Scan for the cell matching the given text and deliver its (X, Y) coordinate at center. 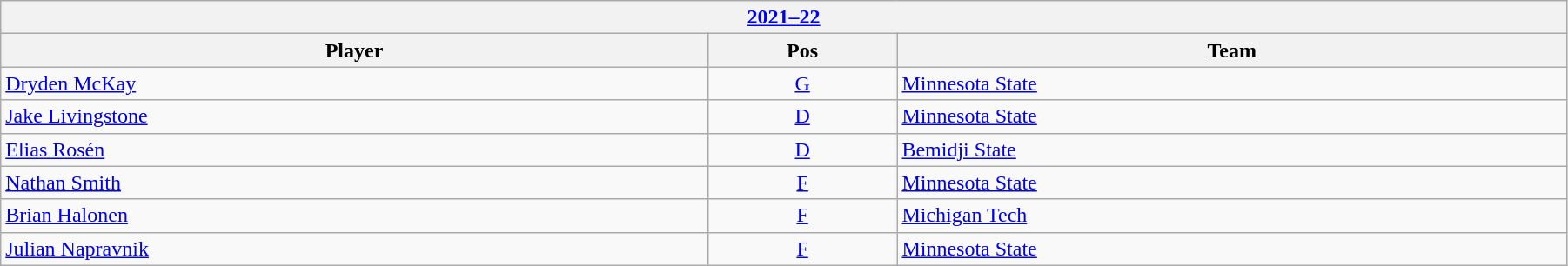
Dryden McKay (355, 83)
Nathan Smith (355, 183)
Bemidji State (1232, 150)
G (802, 83)
Elias Rosén (355, 150)
Jake Livingstone (355, 116)
Michigan Tech (1232, 216)
Pos (802, 50)
Team (1232, 50)
Julian Napravnik (355, 249)
Player (355, 50)
2021–22 (784, 17)
Brian Halonen (355, 216)
